Return the (X, Y) coordinate for the center point of the cell that contains the specified text.  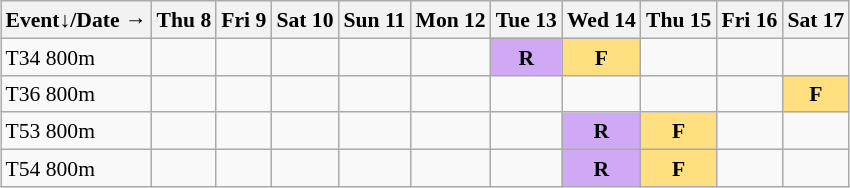
T36 800m (76, 94)
Sun 11 (374, 20)
Thu 15 (679, 20)
Thu 8 (184, 20)
Mon 12 (450, 20)
T34 800m (76, 56)
T53 800m (76, 130)
Wed 14 (602, 20)
Sat 10 (304, 20)
Tue 13 (526, 20)
Event↓/Date → (76, 20)
Sat 17 (816, 20)
Fri 16 (749, 20)
Fri 9 (244, 20)
T54 800m (76, 168)
